Identify which cell holds the provided text, then report its (x, y) central coordinate. 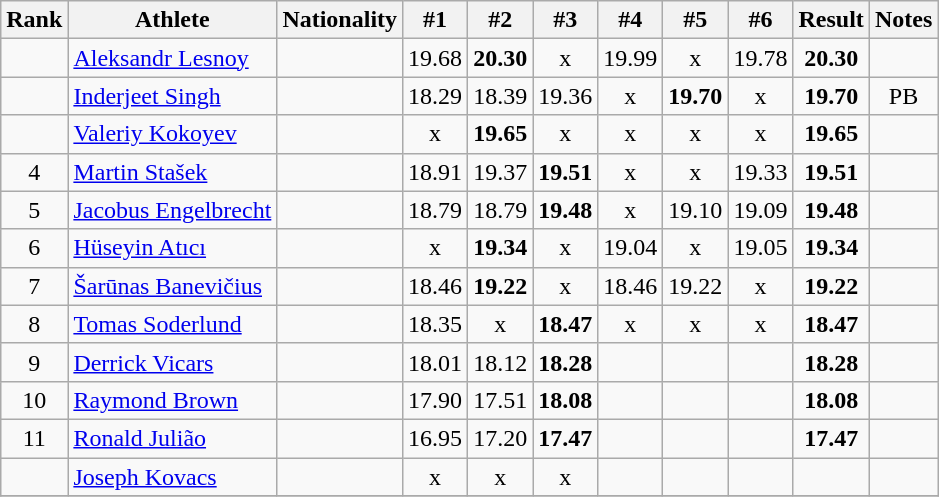
18.01 (436, 362)
Nationality (340, 20)
Athlete (172, 20)
18.39 (500, 96)
Tomas Soderlund (172, 324)
17.90 (436, 400)
Jacobus Engelbrecht (172, 210)
Aleksandr Lesnoy (172, 58)
Raymond Brown (172, 400)
11 (34, 438)
4 (34, 172)
#4 (630, 20)
19.04 (630, 248)
Result (831, 20)
19.05 (760, 248)
18.12 (500, 362)
10 (34, 400)
16.95 (436, 438)
17.20 (500, 438)
Šarūnas Banevičius (172, 286)
18.35 (436, 324)
19.78 (760, 58)
6 (34, 248)
19.37 (500, 172)
Valeriy Kokoyev (172, 134)
19.99 (630, 58)
Hüseyin Atıcı (172, 248)
#1 (436, 20)
Ronald Julião (172, 438)
19.33 (760, 172)
5 (34, 210)
Martin Stašek (172, 172)
19.09 (760, 210)
#6 (760, 20)
7 (34, 286)
Inderjeet Singh (172, 96)
PB (903, 96)
#3 (566, 20)
9 (34, 362)
8 (34, 324)
17.51 (500, 400)
19.68 (436, 58)
Rank (34, 20)
18.91 (436, 172)
#2 (500, 20)
Derrick Vicars (172, 362)
Notes (903, 20)
18.29 (436, 96)
Joseph Kovacs (172, 477)
#5 (696, 20)
19.10 (696, 210)
19.36 (566, 96)
